Capture the cell that displays the provided text and extract its (x, y) central coordinate. 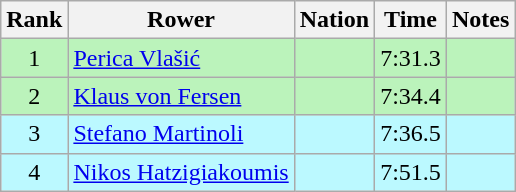
1 (34, 58)
Notes (480, 20)
Nation (334, 20)
Perica Vlašić (181, 58)
4 (34, 172)
Rower (181, 20)
Time (411, 20)
Stefano Martinoli (181, 134)
2 (34, 96)
Nikos Hatzigiakoumis (181, 172)
7:36.5 (411, 134)
7:34.4 (411, 96)
Klaus von Fersen (181, 96)
Rank (34, 20)
7:31.3 (411, 58)
7:51.5 (411, 172)
3 (34, 134)
